Find where the given text appears and provide that cell's center as [x, y] coordinate. 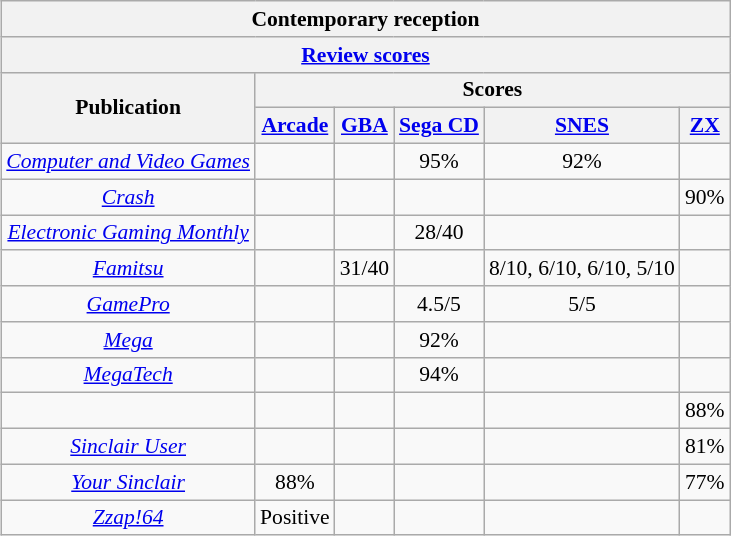
Sega CD [439, 126]
GamePro [128, 304]
81% [705, 446]
Computer and Video Games [128, 161]
SNES [582, 126]
94% [439, 375]
Contemporary reception [365, 19]
Zzap!64 [128, 518]
Electronic Gaming Monthly [128, 232]
Positive [295, 518]
Publication [128, 108]
Crash [128, 197]
Sinclair User [128, 446]
77% [705, 482]
Mega [128, 339]
Famitsu [128, 268]
Your Sinclair [128, 482]
ZX [705, 126]
Review scores [365, 54]
28/40 [439, 232]
4.5/5 [439, 304]
GBA [364, 126]
MegaTech [128, 375]
8/10, 6/10, 6/10, 5/10 [582, 268]
5/5 [582, 304]
95% [439, 161]
Scores [492, 90]
Arcade [295, 126]
90% [705, 197]
31/40 [364, 268]
